Determine the (x, y) coordinate at the center of the cell enclosing the given text.  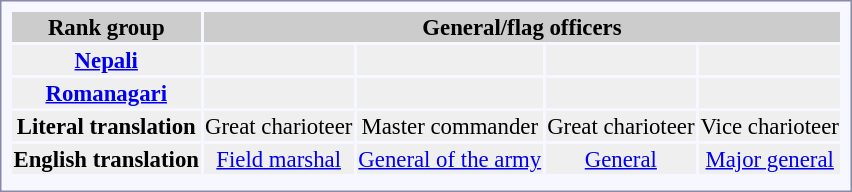
Romanagari (106, 93)
Vice charioteer (770, 126)
Literal translation (106, 126)
Major general (770, 159)
Field marshal (278, 159)
General/flag officers (522, 27)
General (621, 159)
Rank group (106, 27)
English translation (106, 159)
Nepali (106, 60)
Master commander (450, 126)
General of the army (450, 159)
